Search for the cell housing the specified text and yield its (x, y) center coordinate. 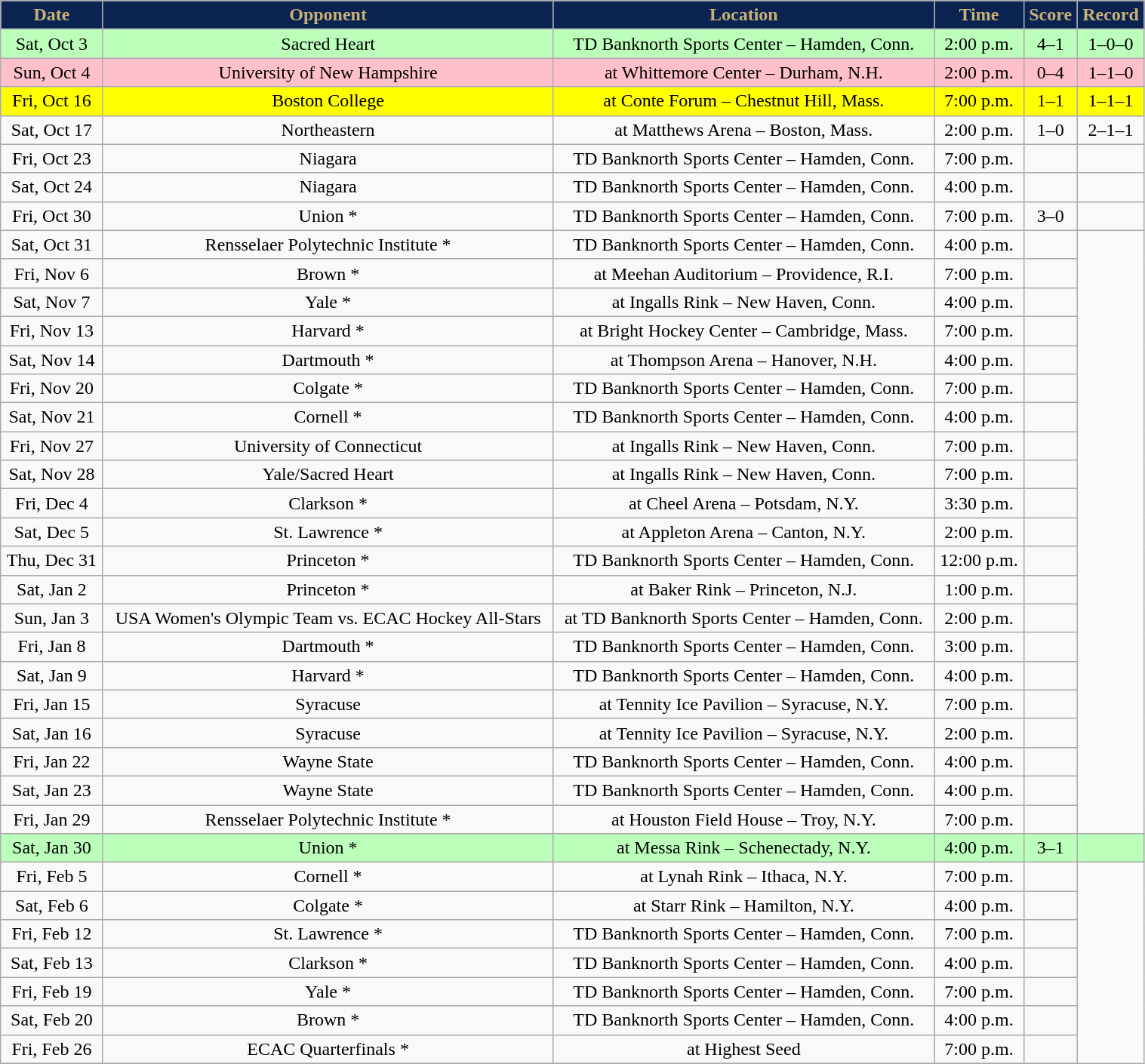
Sat, Jan 9 (51, 675)
at Matthews Arena – Boston, Mass. (744, 130)
Sat, Jan 2 (51, 589)
3:30 p.m. (980, 503)
Sat, Feb 20 (51, 1020)
at Cheel Arena – Potsdam, N.Y. (744, 503)
at Baker Rink – Princeton, N.J. (744, 589)
at Messa Rink – Schenectady, N.Y. (744, 848)
Fri, Oct 23 (51, 158)
Score (1051, 15)
Fri, Oct 30 (51, 216)
Sat, Feb 6 (51, 906)
Location (744, 15)
2–1–1 (1111, 130)
1–1–1 (1111, 101)
Fri, Jan 22 (51, 761)
Sun, Oct 4 (51, 72)
Fri, Feb 26 (51, 1049)
University of Connecticut (328, 446)
Fri, Jan 15 (51, 704)
Time (980, 15)
at Starr Rink – Hamilton, N.Y. (744, 906)
Sat, Oct 3 (51, 44)
Yale/Sacred Heart (328, 475)
at Thompson Arena – Hanover, N.H. (744, 360)
Fri, Nov 27 (51, 446)
Sat, Oct 17 (51, 130)
Fri, Feb 5 (51, 877)
1–0–0 (1111, 44)
12:00 p.m. (980, 561)
Northeastern (328, 130)
at Houston Field House – Troy, N.Y. (744, 819)
Thu, Dec 31 (51, 561)
Sat, Nov 21 (51, 417)
Fri, Nov 13 (51, 331)
at Bright Hockey Center – Cambridge, Mass. (744, 331)
1:00 p.m. (980, 589)
Sat, Feb 13 (51, 963)
Sat, Oct 24 (51, 187)
1–1 (1051, 101)
1–0 (1051, 130)
Fri, Nov 6 (51, 273)
Sat, Nov 7 (51, 302)
3:00 p.m. (980, 647)
Record (1111, 15)
Fri, Dec 4 (51, 503)
Date (51, 15)
Sacred Heart (328, 44)
at Highest Seed (744, 1049)
Sat, Jan 30 (51, 848)
Sun, Jan 3 (51, 618)
Fri, Jan 8 (51, 647)
at Meehan Auditorium – Providence, R.I. (744, 273)
Sat, Jan 23 (51, 790)
at Appleton Arena – Canton, N.Y. (744, 532)
0–4 (1051, 72)
4–1 (1051, 44)
3–0 (1051, 216)
Sat, Nov 28 (51, 475)
Sat, Oct 31 (51, 244)
at Whittemore Center – Durham, N.H. (744, 72)
Fri, Jan 29 (51, 819)
Sat, Dec 5 (51, 532)
at Lynah Rink – Ithaca, N.Y. (744, 877)
USA Women's Olympic Team vs. ECAC Hockey All-Stars (328, 618)
ECAC Quarterfinals * (328, 1049)
Fri, Nov 20 (51, 389)
Fri, Feb 19 (51, 992)
Fri, Oct 16 (51, 101)
1–1–0 (1111, 72)
at TD Banknorth Sports Center – Hamden, Conn. (744, 618)
Sat, Jan 16 (51, 733)
Boston College (328, 101)
3–1 (1051, 848)
University of New Hampshire (328, 72)
Opponent (328, 15)
Sat, Nov 14 (51, 360)
at Conte Forum – Chestnut Hill, Mass. (744, 101)
Fri, Feb 12 (51, 934)
